Extract the [X, Y] coordinate from the center of the cell holding the provided text.  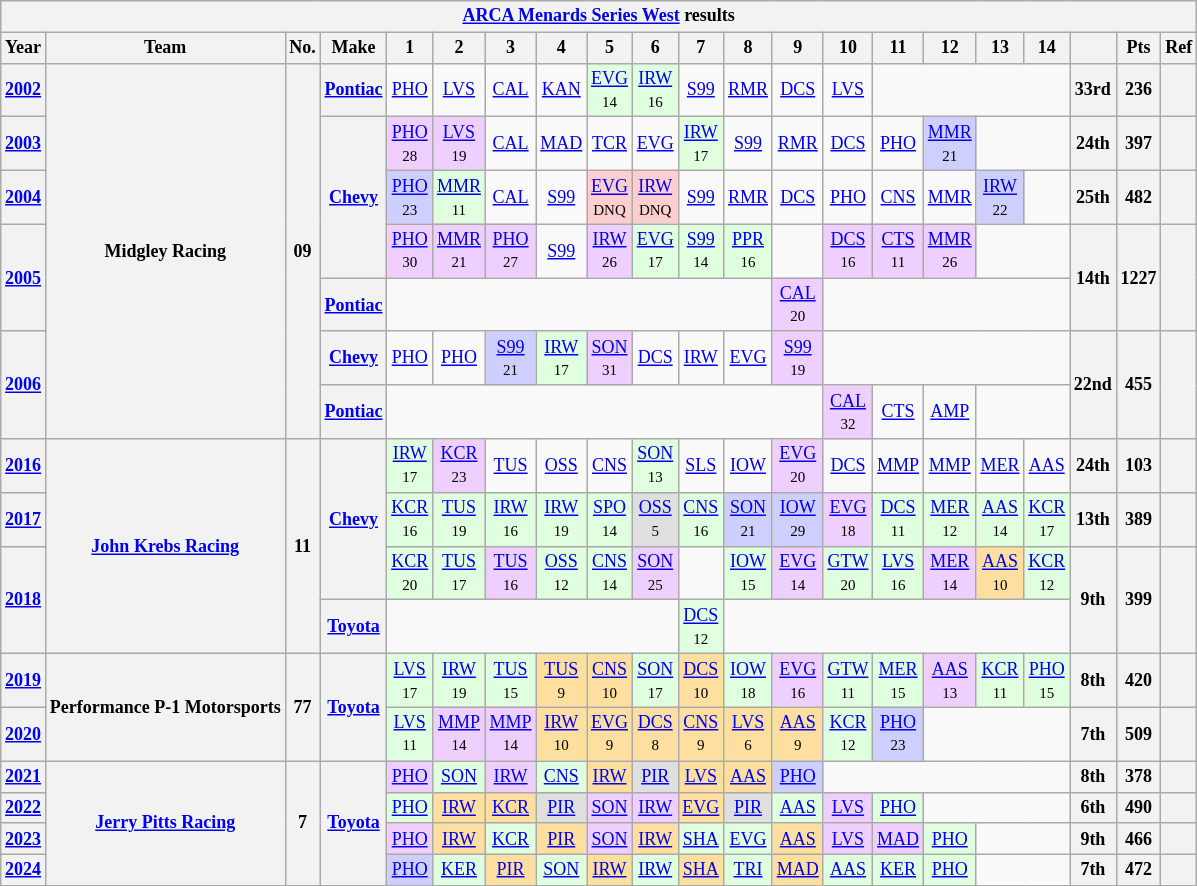
Ref [1179, 48]
2022 [24, 808]
ARCA Menards Series West results [599, 16]
KCR11 [1000, 680]
2024 [24, 870]
SON17 [655, 680]
MER15 [898, 680]
CNS10 [610, 680]
PHO28 [410, 144]
2004 [24, 197]
GTW20 [848, 573]
10 [848, 48]
DCS16 [848, 251]
PPR16 [748, 251]
2002 [24, 90]
EVG17 [655, 251]
4 [562, 48]
DCS11 [898, 519]
AAS9 [798, 734]
2006 [24, 384]
2021 [24, 776]
AAS10 [1000, 573]
S9919 [798, 358]
LVS16 [898, 573]
SPO14 [610, 519]
3 [510, 48]
EVG20 [798, 466]
TCR [610, 144]
IRW26 [610, 251]
No. [302, 48]
389 [1138, 519]
CAL20 [798, 305]
378 [1138, 776]
25th [1094, 197]
Jerry Pitts Racing [165, 824]
77 [302, 706]
TUS [510, 466]
PHO30 [410, 251]
LVS17 [410, 680]
8 [748, 48]
2017 [24, 519]
EVG18 [848, 519]
399 [1138, 600]
Midgley Racing [165, 251]
MER [1000, 466]
SLS [701, 466]
1227 [1138, 278]
Team [165, 48]
TUS17 [460, 573]
6th [1094, 808]
13 [1000, 48]
TUS9 [562, 680]
MER12 [950, 519]
455 [1138, 384]
482 [1138, 197]
SON25 [655, 573]
SON13 [655, 466]
CNS9 [701, 734]
236 [1138, 90]
2 [460, 48]
LVS6 [748, 734]
33rd [1094, 90]
12 [950, 48]
2023 [24, 838]
2020 [24, 734]
IRW10 [562, 734]
John Krebs Racing [165, 546]
KAN [562, 90]
AAS14 [1000, 519]
CTS [898, 412]
S9921 [510, 358]
KCR20 [410, 573]
EVGDNQ [610, 197]
CNS16 [701, 519]
OSS12 [562, 573]
5 [610, 48]
TRI [748, 870]
9 [798, 48]
GTW11 [848, 680]
1 [410, 48]
EVG16 [798, 680]
KCR17 [1047, 519]
09 [302, 251]
IOW [748, 466]
490 [1138, 808]
S9914 [701, 251]
Performance P-1 Motorsports [165, 706]
AMP [950, 412]
EVG9 [610, 734]
472 [1138, 870]
SON21 [748, 519]
TUS19 [460, 519]
DCS8 [655, 734]
2003 [24, 144]
IRW22 [1000, 197]
SON31 [610, 358]
TUS16 [510, 573]
OSS [562, 466]
AAS13 [950, 680]
LVS19 [460, 144]
LVS11 [410, 734]
KCR16 [410, 519]
466 [1138, 838]
397 [1138, 144]
14 [1047, 48]
CAL32 [848, 412]
IOW29 [798, 519]
DCS10 [701, 680]
509 [1138, 734]
TUS15 [510, 680]
22nd [1094, 384]
CTS11 [898, 251]
Make [354, 48]
MMR26 [950, 251]
2005 [24, 278]
IRWDNQ [655, 197]
Pts [1138, 48]
13th [1094, 519]
OSS5 [655, 519]
MER14 [950, 573]
PHO27 [510, 251]
6 [655, 48]
IOW15 [748, 573]
MMR11 [460, 197]
MMR [950, 197]
103 [1138, 466]
KCR23 [460, 466]
14th [1094, 278]
Year [24, 48]
2018 [24, 600]
CNS14 [610, 573]
PHO15 [1047, 680]
2019 [24, 680]
DCS12 [701, 627]
2016 [24, 466]
420 [1138, 680]
IOW18 [748, 680]
